Identify which cell holds the provided text, then report its (x, y) central coordinate. 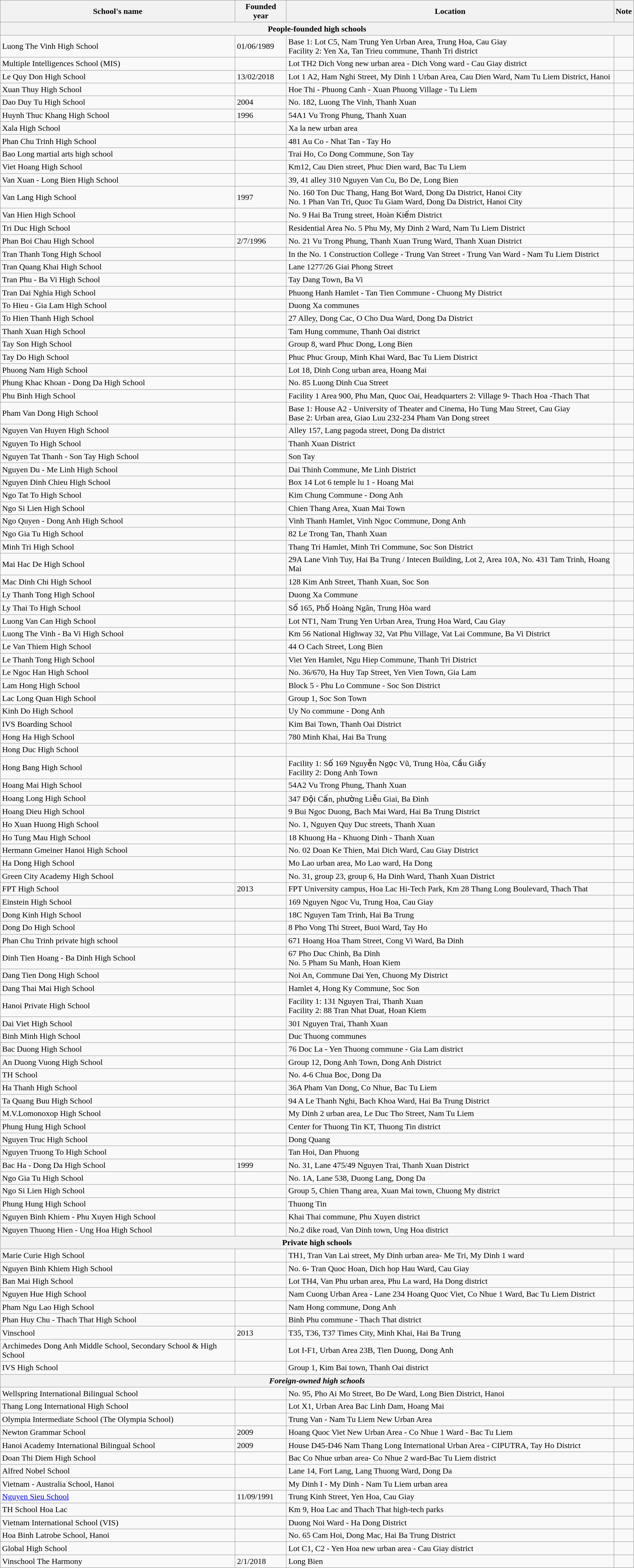
Lane 14, Fort Lang, Lang Thuong Ward, Dong Da (450, 1471)
1999 (261, 1165)
Hermann Gmeiner Hanoi High School (118, 850)
1997 (261, 197)
FPT High School (118, 889)
T35, T36, T37 Times City, Minh Khai, Hai Ba Trung (450, 1333)
Nguyen Truc High School (118, 1139)
Ngo Tat To High School (118, 495)
Duong Xa communes (450, 306)
Uy No commune - Dong Anh (450, 711)
Nam Cuong Urban Area - Lane 234 Hoang Quoc Viet, Co Nhue 1 Ward, Bac Tu Liem District (450, 1294)
To Hien Thanh High School (118, 318)
Vinh Thanh Hamlet, Vinh Ngoc Commune, Dong Anh (450, 521)
Luong The Vinh High School (118, 46)
76 Doc La - Yen Thuong commune - Gia Lam district (450, 1049)
Group 8, ward Phuc Dong, Long Bien (450, 344)
Trung Van - Nam Tu Liem New Urban Area (450, 1419)
Vinschool The Harmony (118, 1561)
Bac Duong High School (118, 1049)
Tran Dai Nghia High School (118, 292)
2004 (261, 102)
No.2 dike road, Van Dinh town, Ung Hoa district (450, 1230)
Phuong Nam High School (118, 370)
Nguyen Van Huyen High School (118, 431)
Duong Noi Ward - Ha Dong District (450, 1523)
No. 160 Ton Duc Thang, Hang Bot Ward, Dong Da District, Hanoi CityNo. 1 Phan Van Tri, Quoc Tu Giam Ward, Dong Da District, Hanoi City (450, 197)
Hoang Quoc Viet New Urban Area - Co Nhue 1 Ward - Bac Tu Liem (450, 1432)
Vietnam - Australia School, Hanoi (118, 1484)
8 Pho Vong Thi Street, Buoi Ward, Tay Ho (450, 928)
No. 1A, Lane 538, Duong Lang, Dong Da (450, 1178)
Son Tay (450, 456)
Hoa Binh Latrobe School, Hanoi (118, 1535)
Ban Mai High School (118, 1281)
11/09/1991 (261, 1497)
Lot TH4, Van Phu urban area, Phu La ward, Ha Dong district (450, 1281)
Note (624, 12)
Phan Boi Chau High School (118, 241)
People-founded high schools (317, 29)
Dong Kinh High School (118, 915)
Phan Chu Trinh High School (118, 141)
Mo Lao urban area, Mo Lao ward, Ha Dong (450, 863)
School's name (118, 12)
Pham Ngu Lao High School (118, 1307)
Tay Son High School (118, 344)
Residential Area No. 5 Phu My, My Dinh 2 Ward, Nam Tu Liem District (450, 228)
FPT University campus, Hoa Lac Hi-Tech Park, Km 28 Thang Long Boulevard, Thach That (450, 889)
Minh Tri High School (118, 547)
Thanh Xuan High School (118, 331)
44 O Cach Street, Long Bien (450, 647)
2/1/2018 (261, 1561)
Phan Chu Trinh private high school (118, 941)
No. 95, Pho Ai Mo Street, Bo De Ward, Long Bien District, Hanoi (450, 1394)
780 Minh Khai, Hai Ba Trung (450, 737)
Hoang Mai High School (118, 785)
Hanoi Academy International Bilingual School (118, 1445)
Lot 1 A2, Ham Nghi Street, My Dinh 1 Urban Area, Cau Dien Ward, Nam Tu Liem District, Hanoi (450, 77)
Facility 1: Số 169 Nguyễn Ngọc Vũ, Trung Hòa, Cầu GiấyFacility 2: Dong Anh Town (450, 768)
481 Au Co - Nhat Tan - Tay Ho (450, 141)
Kim Bai Town, Thanh Oai District (450, 724)
Le Ngoc Han High School (118, 673)
Founded year (261, 12)
IVS Boarding School (118, 724)
Phan Huy Chu - Thach That High School (118, 1320)
Viet Yen Hamlet, Ngu Hiep Commune, Thanh Tri District (450, 660)
Green City Academy High School (118, 876)
Binh Phu commune - Thach That district (450, 1320)
Dang Tien Dong High School (118, 975)
Xuan Thuy High School (118, 89)
Luong Van Can High School (118, 621)
Base 1: Lot C5, Nam Trung Yen Urban Area, Trung Hoa, Cau GiayFacility 2: Yen Xa, Tan Trieu commune, Thanh Tri district (450, 46)
Xa la new urban area (450, 128)
Lot I-F1, Urban Area 23B, Tien Duong, Dong Anh (450, 1350)
1996 (261, 115)
Base 1: House A2 - University of Theater and Cinema, Ho Tung Mau Street, Cau GiayBase 2: Urban area, Giao Luu 232-234 Pham Van Dong street (450, 413)
Marie Curie High School (118, 1255)
Trai Ho, Co Dong Commune, Son Tay (450, 154)
Hong Ha High School (118, 737)
TH School Hoa Lac (118, 1510)
No. 31, Lane 475/49 Nguyen Trai, Thanh Xuan District (450, 1165)
Ngo Quyen - Dong Anh High School (118, 521)
Viet Hoang High School (118, 167)
Einstein High School (118, 902)
Dong Quang (450, 1139)
Ha Thanh High School (118, 1088)
Km 56 National Highway 32, Vat Phu Village, Vat Lai Commune, Ba Vi District (450, 634)
9 Bui Ngoc Duong, Bach Mai Ward, Hai Ba Trung District (450, 811)
Dai Thinh Commune, Me Linh District (450, 469)
Bao Long martial arts high school (118, 154)
Le Quy Don High School (118, 77)
My Dinh 2 urban area, Le Duc Tho Street, Nam Tu Liem (450, 1114)
In the No. 1 Construction College - Trung Van Street - Trung Van Ward - Nam Tu Liem District (450, 254)
Duc Thuong communes (450, 1036)
Hong Bang High School (118, 768)
Tran Thanh Tong High School (118, 254)
Lac Long Quan High School (118, 698)
Nguyen Truong To High School (118, 1152)
Wellspring International Bilingual School (118, 1394)
Dinh Tien Hoang - Ba Dinh High School (118, 958)
Thuong Tin (450, 1204)
Hanoi Private High School (118, 1006)
No. 02 Doan Ke Thien, Mai Dich Ward, Cau Giay District (450, 850)
301 Nguyen Trai, Thanh Xuan (450, 1023)
169 Nguyen Ngoc Vu, Trung Hoa, Cau Giay (450, 902)
No. 4-6 Chua Boc, Dong Da (450, 1075)
M.V.Lomonoxop High School (118, 1114)
Block 5 - Phu Lo Commune - Soc Son District (450, 685)
Van Hien High School (118, 215)
27 Alley, Dong Cac, O Cho Dua Ward, Dong Da District (450, 318)
Pham Van Dong High School (118, 413)
347 Đội Cấn, phường Liễu Giai, Ba Đình (450, 799)
Center for Thuong Tin KT, Thuong Tin district (450, 1127)
Group 1, Kim Bai town, Thanh Oai district (450, 1368)
36A Pham Van Dong, Co Nhue, Bac Tu Liem (450, 1088)
Luong The Vinh - Ba Vi High School (118, 634)
Nguyen Tat Thanh - Son Tay High School (118, 456)
Group 12, Dong Anh Town, Dong Anh District (450, 1062)
Phu Binh High School (118, 396)
Nguyen To High School (118, 443)
Nguyen Binh Khiem - Phu Xuyen High School (118, 1217)
Thang Tri Hamlet, Minh Tri Commune, Soc Son District (450, 547)
Hoang Dieu High School (118, 811)
Nguyen Sieu School (118, 1497)
No. 85 Luong Dinh Cua Street (450, 383)
Kinh Do High School (118, 711)
No. 31, group 23, group 6, Ha Dinh Ward, Thanh Xuan District (450, 876)
Tan Hoi, Dan Phuong (450, 1152)
54A1 Vu Trong Phung, Thanh Xuan (450, 115)
Van Lang High School (118, 197)
Alfred Nobel School (118, 1471)
Km12, Cau Dien street, Phuc Dien ward, Bac Tu Liem (450, 167)
Bac Ha - Dong Da High School (118, 1165)
Facility 1 Area 900, Phu Man, Quoc Oai, Headquarters 2: Village 9- Thach Hoa -Thach That (450, 396)
Long Bien (450, 1561)
Kim Chung Commune - Dong Anh (450, 495)
Vietnam International School (VIS) (118, 1523)
Lot 18, Dinh Cong urban area, Hoang Mai (450, 370)
Ho Tung Mau High School (118, 837)
Multiple Intelligences School (MIS) (118, 64)
No. 182, Luong The Vinh, Thanh Xuan (450, 102)
Vinschool (118, 1333)
Thanh Xuan District (450, 443)
Chien Thang Area, Xuan Mai Town (450, 508)
Dao Duy Tu High School (118, 102)
Số 165, Phố Hoàng Ngân, Trung Hòa ward (450, 608)
Box 14 Lot 6 temple lu 1 - Hoang Mai (450, 482)
Dang Thai Mai High School (118, 988)
House D45-D46 Nam Thang Long International Urban Area - CIPUTRA, Tay Ho District (450, 1445)
Xala High School (118, 128)
2/7/1996 (261, 241)
39, 41 alley 310 Nguyen Van Cu, Bo De, Long Bien (450, 180)
Ly Thanh Tong High School (118, 595)
TH School (118, 1075)
Archimedes Dong Anh Middle School, Secondary School & High School (118, 1350)
Khai Thai commune, Phu Xuyen district (450, 1217)
Phuc Phuc Group, Minh Khai Ward, Bac Tu Liem District (450, 357)
54A2 Vu Trong Phung, Thanh Xuan (450, 785)
Lot TH2 Dich Vong new urban area - Dich Vong ward - Cau Giay district (450, 64)
Facility 1: 131 Nguyen Trai, Thanh XuanFacility 2: 88 Tran Nhat Duat, Hoan Kiem (450, 1006)
Le Van Thiem High School (118, 647)
Hong Duc High School (118, 750)
Tay Do High School (118, 357)
Binh Minh High School (118, 1036)
Nguyen Thuong Hien - Ung Hoa High School (118, 1230)
No. 6- Tran Quoc Hoan, Dich hop Hau Ward, Cau Giay (450, 1268)
Mai Hac De High School (118, 564)
Lot X1, Urban Area Bac Linh Dam, Hoang Mai (450, 1406)
No. 21 Vu Trong Phung, Thanh Xuan Trung Ward, Thanh Xuan District (450, 241)
Le Thanh Tong High School (118, 660)
Thang Long International High School (118, 1406)
128 Kim Anh Street, Thanh Xuan, Soc Son (450, 582)
Hoe Thi - Phuong Canh - Xuan Phuong Village - Tu Liem (450, 89)
Tri Duc High School (118, 228)
No. 1, Nguyen Quy Duc streets, Thanh Xuan (450, 824)
671 Hoang Hoa Tham Street, Cong Vi Ward, Ba Dinh (450, 941)
Ly Thai To High School (118, 608)
Alley 157, Lang pagoda street, Dong Da district (450, 431)
Group 1, Soc Son Town (450, 698)
Nam Hong commune, Dong Anh (450, 1307)
Duong Xa Commune (450, 595)
Nguyen Binh Khiem High School (118, 1268)
Foreign-owned high schools (317, 1381)
Group 5, Chien Thang area, Xuan Mai town, Chuong My district (450, 1191)
Dong Do High School (118, 928)
No. 9 Hai Ba Trung street, Hoàn Kiếm District (450, 215)
Lot NT1, Nam Trung Yen Urban Area, Trung Hoa Ward, Cau Giay (450, 621)
IVS High School (118, 1368)
Doan Thi Diem High School (118, 1458)
Lane 1277/26 Giai Phong Street (450, 267)
Hoang Long High School (118, 799)
To Hieu - Gia Lam High School (118, 306)
18C Nguyen Tam Trinh, Hai Ba Trung (450, 915)
Dai Viet High School (118, 1023)
No. 65 Cam Hoi, Dong Mac, Hai Ba Trung District (450, 1535)
No. 36/670, Ha Huy Tap Street, Yen Vien Town, Gia Lam (450, 673)
Tam Hung commune, Thanh Oai district (450, 331)
Nguyen Dinh Chieu High School (118, 482)
Tran Quang Khai High School (118, 267)
Phung Khac Khoan - Dong Da High School (118, 383)
Location (450, 12)
Global High School (118, 1548)
18 Khuong Ha - Khuong Dinh - Thanh Xuan (450, 837)
Tay Dang Town, Ba Vi (450, 280)
Trung Kinh Street, Yen Hoa, Cau Giay (450, 1497)
Phuong Hanh Hamlet - Tan Tien Commune - Chuong My District (450, 292)
My Dinh I - My Dinh - Nam Tu Liem urban area (450, 1484)
Nguyen Du - Me Linh High School (118, 469)
Van Xuan - Long Bien High School (118, 180)
Huynh Thuc Khang High School (118, 115)
Ha Dong High School (118, 863)
Lam Hong High School (118, 685)
Mac Dinh Chi High School (118, 582)
Ta Quang Buu High School (118, 1101)
13/02/2018 (261, 77)
Olympia Intermediate School (The Olympia School) (118, 1419)
Hamlet 4, Hong Ky Commune, Soc Son (450, 988)
Ho Xuan Huong High School (118, 824)
Newton Grammar School (118, 1432)
Private high schools (317, 1242)
67 Pho Duc Chinh, Ba DinhNo. 5 Pham Su Manh, Hoan Kiem (450, 958)
Lot C1, C2 - Yen Hoa new urban area - Cau Giay district (450, 1548)
Bac Co Nhue urban area- Co Nhue 2 ward-Bac Tu Liem district (450, 1458)
94 A Le Thanh Nghi, Bach Khoa Ward, Hai Ba Trung District (450, 1101)
TH1, Tran Van Lai street, My Dinh urban area- Me Tri, My Dinh 1 ward (450, 1255)
Noi An, Commune Dai Yen, Chuong My District (450, 975)
An Duong Vuong High School (118, 1062)
Km 9, Hoa Lac and Thach That high-tech parks (450, 1510)
82 Le Trong Tan, Thanh Xuan (450, 534)
01/06/1989 (261, 46)
Tran Phu - Ba Vi High School (118, 280)
29A Lane Vinh Tuy, Hai Ba Trung / Intecen Building, Lot 2, Area 10A, No. 431 Tam Trinh, Hoang Mai (450, 564)
Nguyen Hue High School (118, 1294)
